Locate the cell with the specified text and output its (X, Y) center coordinate. 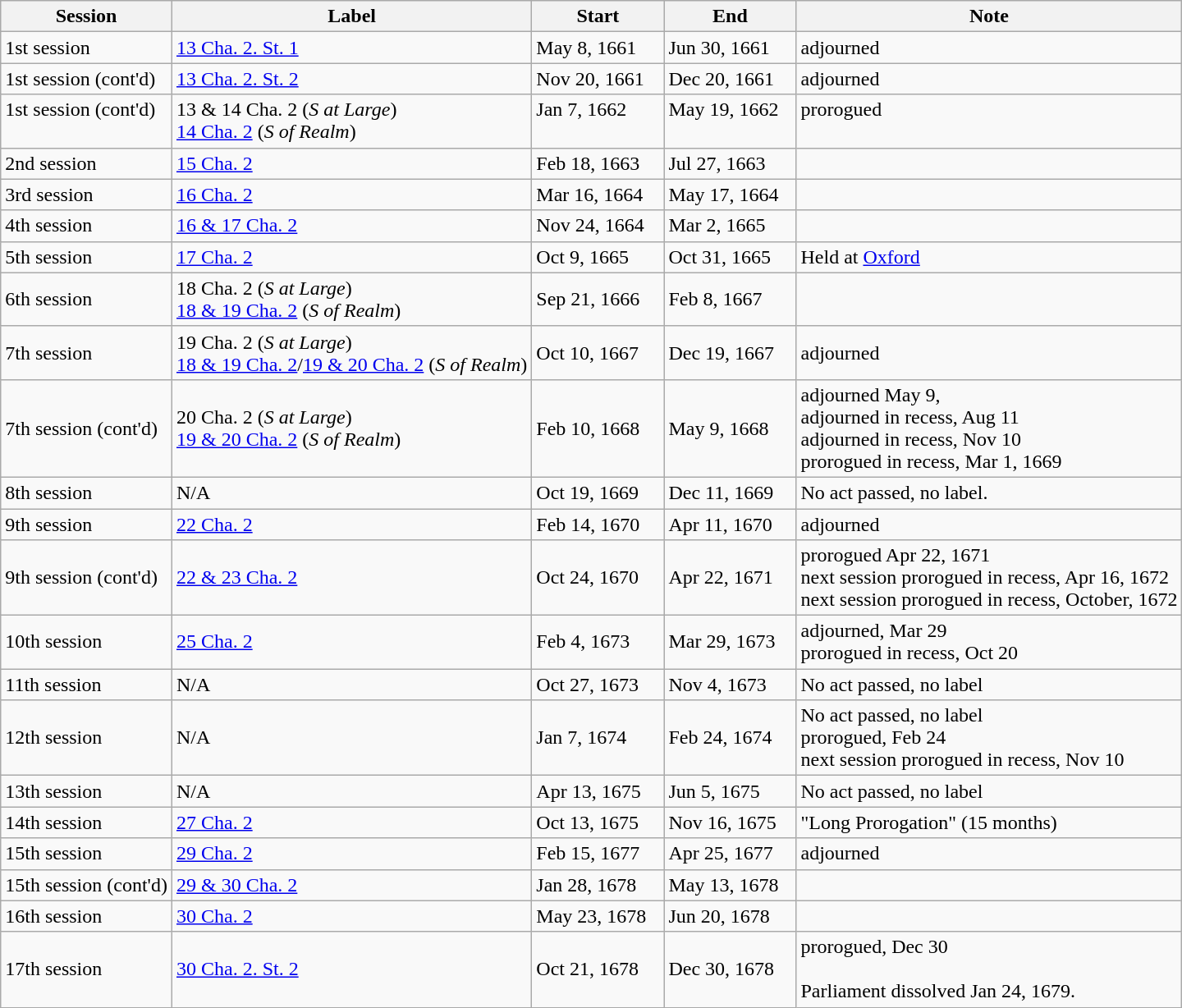
Oct 10, 1667 (598, 353)
May 19, 1662 (731, 121)
May 9, 1668 (731, 428)
16 & 17 Cha. 2 (351, 226)
Oct 13, 1675 (598, 822)
Jul 27, 1663 (731, 163)
Jun 20, 1678 (731, 916)
May 17, 1664 (731, 195)
9th session (87, 525)
15 Cha. 2 (351, 163)
15th session (87, 854)
7th session (87, 353)
Mar 29, 1673 (731, 642)
16 Cha. 2 (351, 195)
6th session (87, 299)
Apr 22, 1671 (731, 578)
adjourned May 9, adjourned in recess, Aug 11 adjourned in recess, Nov 10 prorogued in recess, Mar 1, 1669 (989, 428)
Feb 4, 1673 (598, 642)
15th session (cont'd) (87, 885)
Sep 21, 1666 (598, 299)
12th session (87, 738)
8th session (87, 493)
Oct 21, 1678 (598, 969)
16th session (87, 916)
18 Cha. 2 (S at Large) 18 & 19 Cha. 2 (S of Realm) (351, 299)
Dec 20, 1661 (731, 79)
End (731, 16)
Feb 14, 1670 (598, 525)
Nov 16, 1675 (731, 822)
Oct 19, 1669 (598, 493)
13 Cha. 2. St. 2 (351, 79)
Jun 30, 1661 (731, 48)
30 Cha. 2. St. 2 (351, 969)
Apr 11, 1670 (731, 525)
Label (351, 16)
prorogued Apr 22, 1671next session prorogued in recess, Apr 16, 1672next session prorogued in recess, October, 1672 (989, 578)
Jan 7, 1662 (598, 121)
30 Cha. 2 (351, 916)
Start (598, 16)
Feb 24, 1674 (731, 738)
22 & 23 Cha. 2 (351, 578)
No act passed, no label. (989, 493)
Dec 30, 1678 (731, 969)
13th session (87, 791)
14th session (87, 822)
2nd session (87, 163)
9th session (cont'd) (87, 578)
Oct 24, 1670 (598, 578)
17 Cha. 2 (351, 257)
17th session (87, 969)
Nov 20, 1661 (598, 79)
Oct 9, 1665 (598, 257)
Jan 28, 1678 (598, 885)
Feb 10, 1668 (598, 428)
prorogued, Dec 30 Parliament dissolved Jan 24, 1679. (989, 969)
May 23, 1678 (598, 916)
Mar 2, 1665 (731, 226)
Apr 13, 1675 (598, 791)
20 Cha. 2 (S at Large) 19 & 20 Cha. 2 (S of Realm) (351, 428)
Dec 11, 1669 (731, 493)
Feb 15, 1677 (598, 854)
Oct 27, 1673 (598, 685)
Apr 25, 1677 (731, 854)
Mar 16, 1664 (598, 195)
Jun 5, 1675 (731, 791)
adjourned, Mar 29 prorogued in recess, Oct 20 (989, 642)
11th session (87, 685)
May 13, 1678 (731, 885)
13 & 14 Cha. 2 (S at Large) 14 Cha. 2 (S of Realm) (351, 121)
Feb 8, 1667 (731, 299)
1st session (87, 48)
Held at Oxford (989, 257)
27 Cha. 2 (351, 822)
4th session (87, 226)
No act passed, no labelprorogued, Feb 24next session prorogued in recess, Nov 10 (989, 738)
Feb 18, 1663 (598, 163)
Oct 31, 1665 (731, 257)
May 8, 1661 (598, 48)
Nov 4, 1673 (731, 685)
Jan 7, 1674 (598, 738)
7th session (cont'd) (87, 428)
13 Cha. 2. St. 1 (351, 48)
10th session (87, 642)
prorogued (989, 121)
Nov 24, 1664 (598, 226)
"Long Prorogation" (15 months) (989, 822)
Session (87, 16)
Dec 19, 1667 (731, 353)
22 Cha. 2 (351, 525)
5th session (87, 257)
29 Cha. 2 (351, 854)
29 & 30 Cha. 2 (351, 885)
Note (989, 16)
25 Cha. 2 (351, 642)
3rd session (87, 195)
19 Cha. 2 (S at Large) 18 & 19 Cha. 2/19 & 20 Cha. 2 (S of Realm) (351, 353)
